Identify which cell holds the provided text, then report its [X, Y] central coordinate. 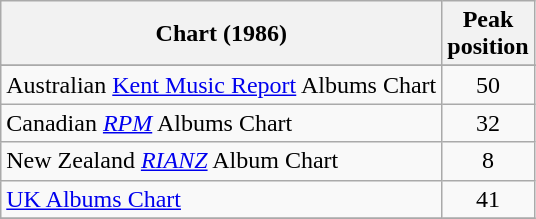
32 [488, 123]
Canadian RPM Albums Chart [222, 123]
8 [488, 161]
New Zealand RIANZ Album Chart [222, 161]
Australian Kent Music Report Albums Chart [222, 85]
Chart (1986) [222, 34]
Peakposition [488, 34]
50 [488, 85]
UK Albums Chart [222, 199]
41 [488, 199]
